Provide the [x, y] coordinate of the cell's center where the given text is located.  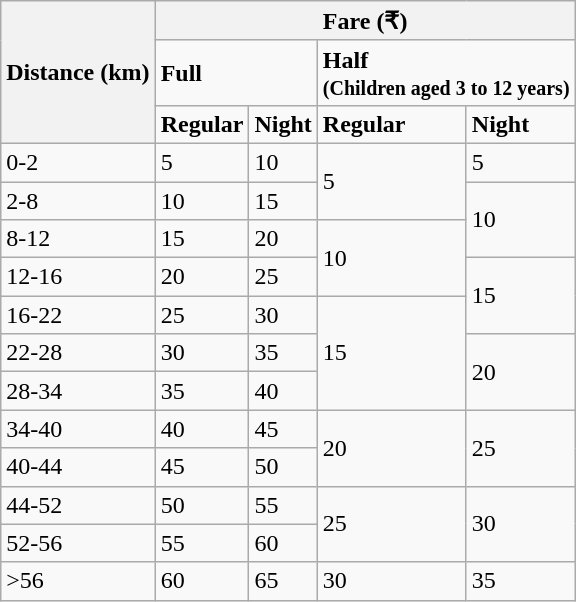
28-34 [78, 391]
34-40 [78, 429]
Distance (km) [78, 72]
0-2 [78, 162]
22-28 [78, 353]
Full [236, 72]
>56 [78, 581]
52-56 [78, 543]
Fare (₹) [365, 21]
40-44 [78, 467]
12-16 [78, 277]
Half(Children aged 3 to 12 years) [446, 72]
8-12 [78, 239]
2-8 [78, 201]
44-52 [78, 505]
65 [283, 581]
16-22 [78, 315]
